For the text-containing cell, return its midpoint in (x, y) coordinate format. 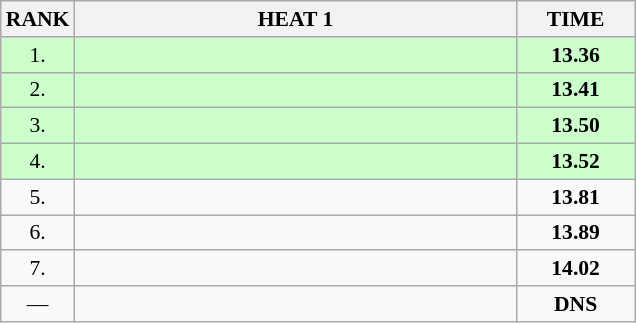
5. (38, 197)
6. (38, 233)
TIME (576, 19)
RANK (38, 19)
14.02 (576, 269)
13.52 (576, 162)
3. (38, 126)
1. (38, 55)
13.89 (576, 233)
2. (38, 90)
— (38, 304)
7. (38, 269)
DNS (576, 304)
4. (38, 162)
13.41 (576, 90)
HEAT 1 (295, 19)
13.36 (576, 55)
13.81 (576, 197)
13.50 (576, 126)
